Find where the given text appears and provide that cell's center as (x, y) coordinate. 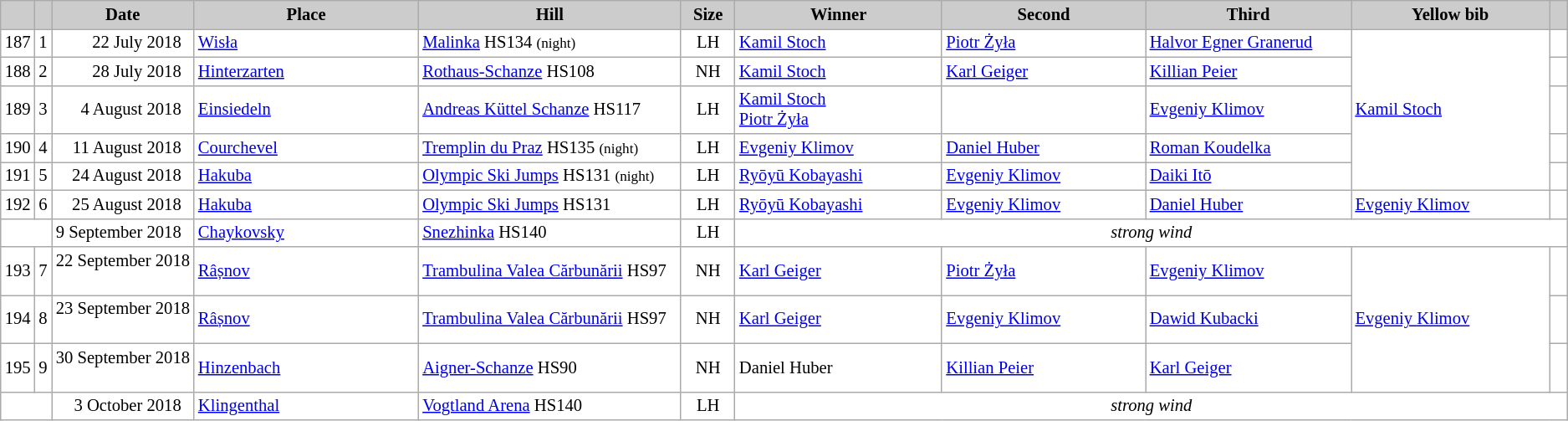
2 (43, 71)
Courchevel (306, 148)
Wisła (306, 43)
191 (18, 176)
192 (18, 204)
9 September 2018 (123, 233)
4 August 2018 (123, 110)
22 September 2018 (123, 270)
189 (18, 110)
193 (18, 270)
Hill (549, 14)
Olympic Ski Jumps HS131 (549, 204)
Chaykovsky (306, 233)
5 (43, 176)
188 (18, 71)
23 September 2018 (123, 319)
Rothaus-Schanze HS108 (549, 71)
Aigner-Schanze HS90 (549, 367)
Hinzenbach (306, 367)
1 (43, 43)
Snezhinka HS140 (549, 233)
Yellow bib (1450, 14)
Olympic Ski Jumps HS131 (night) (549, 176)
6 (43, 204)
Andreas Küttel Schanze HS117 (549, 110)
Malinka HS134 (night) (549, 43)
Tremplin du Praz HS135 (night) (549, 148)
24 August 2018 (123, 176)
Vogtland Arena HS140 (549, 406)
Klingenthal (306, 406)
190 (18, 148)
3 October 2018 (123, 406)
22 July 2018 (123, 43)
25 August 2018 (123, 204)
4 (43, 148)
195 (18, 367)
8 (43, 319)
Dawid Kubacki (1249, 319)
Winner (838, 14)
11 August 2018 (123, 148)
Kamil Stoch Piotr Żyła (838, 110)
9 (43, 367)
28 July 2018 (123, 71)
Date (123, 14)
Third (1249, 14)
Daiki Itō (1249, 176)
7 (43, 270)
187 (18, 43)
Second (1044, 14)
Size (707, 14)
3 (43, 110)
Place (306, 14)
Halvor Egner Granerud (1249, 43)
Einsiedeln (306, 110)
Roman Koudelka (1249, 148)
194 (18, 319)
30 September 2018 (123, 367)
Hinterzarten (306, 71)
